Pinpoint the cell where the given text exists, returning its (x, y) midpoint coordinate. 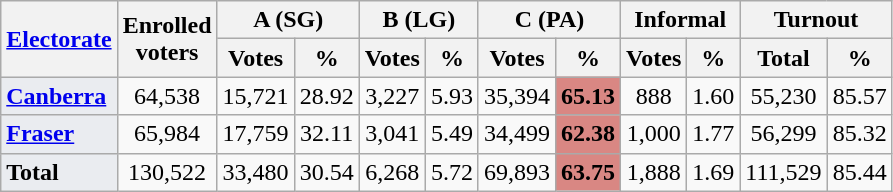
17,759 (256, 134)
1.60 (714, 96)
130,522 (167, 172)
85.57 (860, 96)
55,230 (784, 96)
Enrolledvoters (167, 39)
56,299 (784, 134)
28.92 (326, 96)
Turnout (816, 20)
Electorate (59, 39)
3,227 (392, 96)
35,394 (516, 96)
1,888 (654, 172)
1.69 (714, 172)
A (SG) (288, 20)
63.75 (588, 172)
33,480 (256, 172)
6,268 (392, 172)
Canberra (59, 96)
888 (654, 96)
15,721 (256, 96)
34,499 (516, 134)
30.54 (326, 172)
65,984 (167, 134)
64,538 (167, 96)
32.11 (326, 134)
B (LG) (418, 20)
85.32 (860, 134)
C (PA) (549, 20)
5.49 (452, 134)
Fraser (59, 134)
Informal (680, 20)
111,529 (784, 172)
1,000 (654, 134)
65.13 (588, 96)
5.72 (452, 172)
69,893 (516, 172)
1.77 (714, 134)
62.38 (588, 134)
85.44 (860, 172)
3,041 (392, 134)
5.93 (452, 96)
